Detect which cell encompasses the target text, then output its [x, y] center coordinate. 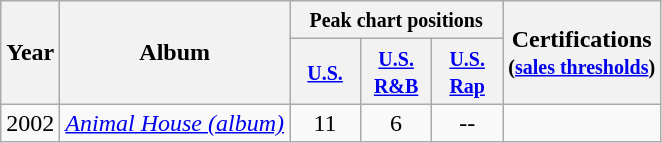
U.S. Rap [468, 72]
-- [468, 123]
U.S. R&B [396, 72]
Certifications(sales thresholds) [582, 52]
Album [175, 52]
U.S. [326, 72]
Peak chart positions [396, 20]
Year [30, 52]
Animal House (album) [175, 123]
2002 [30, 123]
11 [326, 123]
6 [396, 123]
